Return the (X, Y) coordinate for the center point of the cell that contains the specified text.  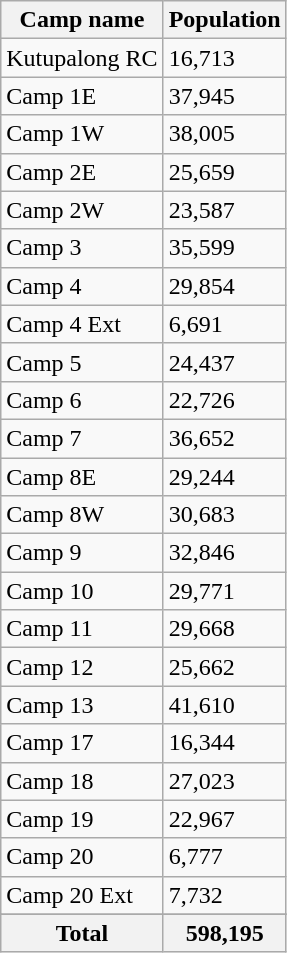
7,732 (224, 895)
22,967 (224, 819)
Camp 6 (82, 400)
23,587 (224, 210)
41,610 (224, 705)
Camp 2E (82, 172)
Camp 4 (82, 286)
Camp 19 (82, 819)
Camp name (82, 20)
35,599 (224, 248)
6,691 (224, 324)
Kutupalong RC (82, 58)
27,023 (224, 781)
29,854 (224, 286)
Camp 3 (82, 248)
Camp 11 (82, 629)
29,771 (224, 591)
16,344 (224, 743)
Total (82, 933)
38,005 (224, 134)
Camp 8E (82, 477)
36,652 (224, 438)
Camp 20 Ext (82, 895)
Camp 17 (82, 743)
29,668 (224, 629)
32,846 (224, 553)
Camp 1W (82, 134)
24,437 (224, 362)
Camp 2W (82, 210)
598,195 (224, 933)
25,659 (224, 172)
Camp 8W (82, 515)
Camp 10 (82, 591)
Camp 9 (82, 553)
16,713 (224, 58)
Camp 12 (82, 667)
Population (224, 20)
25,662 (224, 667)
Camp 20 (82, 857)
Camp 4 Ext (82, 324)
6,777 (224, 857)
Camp 1E (82, 96)
Camp 18 (82, 781)
30,683 (224, 515)
Camp 5 (82, 362)
37,945 (224, 96)
22,726 (224, 400)
Camp 13 (82, 705)
Camp 7 (82, 438)
29,244 (224, 477)
